Capture the cell that displays the provided text and extract its (x, y) central coordinate. 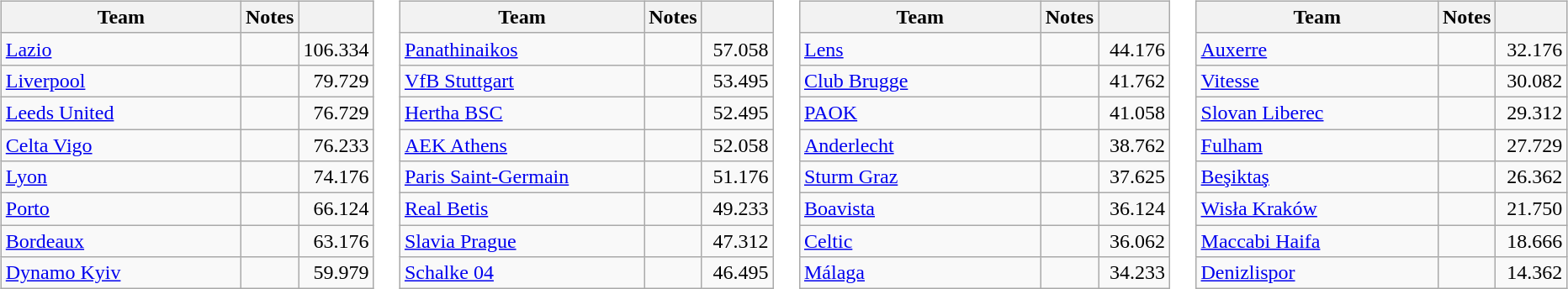
Hertha BSC (522, 113)
36.062 (1134, 241)
41.058 (1134, 113)
74.176 (336, 177)
27.729 (1531, 145)
59.979 (336, 273)
57.058 (737, 49)
Denizlispor (1317, 273)
Schalke 04 (522, 273)
VfB Stuttgart (522, 81)
Slavia Prague (522, 241)
29.312 (1531, 113)
Liverpool (121, 81)
Fulham (1317, 145)
Bordeaux (121, 241)
Wisła Kraków (1317, 209)
Sturm Graz (920, 177)
47.312 (737, 241)
Boavista (920, 209)
76.233 (336, 145)
76.729 (336, 113)
53.495 (737, 81)
Club Brugge (920, 81)
Dynamo Kyiv (121, 273)
106.334 (336, 49)
Lazio (121, 49)
30.082 (1531, 81)
18.666 (1531, 241)
51.176 (737, 177)
49.233 (737, 209)
66.124 (336, 209)
Beşiktaş (1317, 177)
34.233 (1134, 273)
Celta Vigo (121, 145)
44.176 (1134, 49)
Málaga (920, 273)
Lens (920, 49)
Real Betis (522, 209)
Anderlecht (920, 145)
Leeds United (121, 113)
79.729 (336, 81)
36.124 (1134, 209)
AEK Athens (522, 145)
Slovan Liberec (1317, 113)
Maccabi Haifa (1317, 241)
Panathinaikos (522, 49)
52.495 (737, 113)
41.762 (1134, 81)
63.176 (336, 241)
Lyon (121, 177)
38.762 (1134, 145)
Paris Saint-Germain (522, 177)
14.362 (1531, 273)
26.362 (1531, 177)
21.750 (1531, 209)
37.625 (1134, 177)
32.176 (1531, 49)
PAOK (920, 113)
Celtic (920, 241)
46.495 (737, 273)
Porto (121, 209)
Auxerre (1317, 49)
52.058 (737, 145)
Vitesse (1317, 81)
